Scan for the cell matching the given text and deliver its [X, Y] coordinate at center. 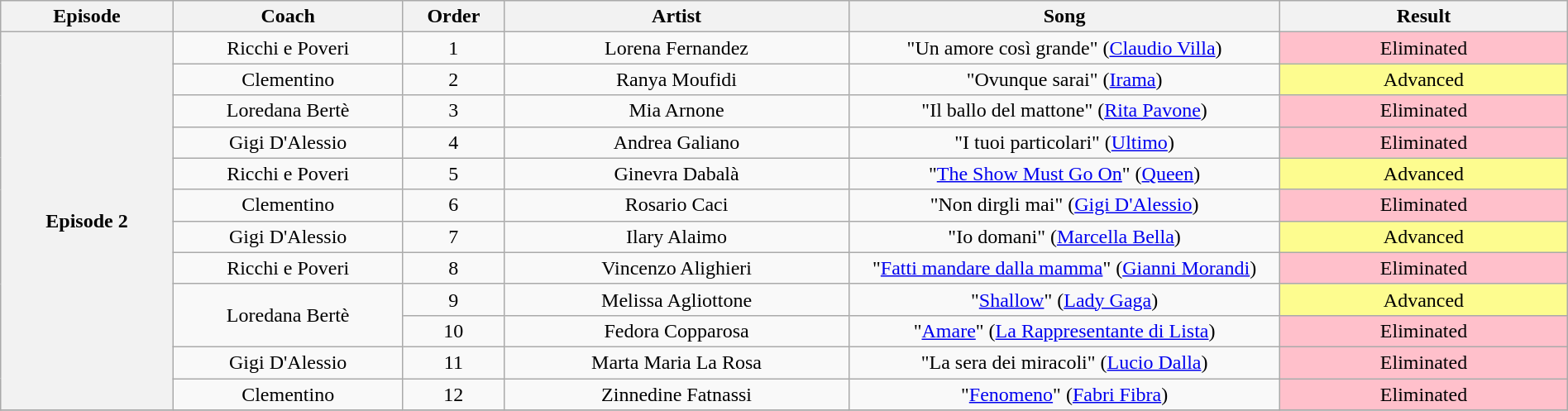
1 [453, 48]
"Un amore così grande" (Claudio Villa) [1065, 48]
2 [453, 79]
12 [453, 394]
10 [453, 331]
"The Show Must Go On" (Queen) [1065, 174]
3 [453, 111]
Melissa Agliottone [676, 299]
Rosario Caci [676, 205]
Mia Arnone [676, 111]
"Il ballo del mattone" (Rita Pavone) [1065, 111]
"Ovunque sarai" (Irama) [1065, 79]
6 [453, 205]
Episode [87, 17]
"Shallow" (Lady Gaga) [1065, 299]
Coach [288, 17]
Ginevra Dabalà [676, 174]
Ilary Alaimo [676, 237]
9 [453, 299]
Song [1065, 17]
Andrea Galiano [676, 142]
Vincenzo Alighieri [676, 268]
8 [453, 268]
Zinnedine Fatnassi [676, 394]
"Amare" (La Rappresentante di Lista) [1065, 331]
"I tuoi particolari" (Ultimo) [1065, 142]
"La sera dei miracoli" (Lucio Dalla) [1065, 362]
Lorena Fernandez [676, 48]
4 [453, 142]
5 [453, 174]
Marta Maria La Rosa [676, 362]
Episode 2 [87, 222]
Order [453, 17]
"Io domani" (Marcella Bella) [1065, 237]
Artist [676, 17]
"Non dirgli mai" (Gigi D'Alessio) [1065, 205]
Fedora Copparosa [676, 331]
11 [453, 362]
Ranya Moufidi [676, 79]
Result [1424, 17]
"Fatti mandare dalla mamma" (Gianni Morandi) [1065, 268]
7 [453, 237]
"Fenomeno" (Fabri Fibra) [1065, 394]
